Identify which cell holds the provided text, then report its (X, Y) central coordinate. 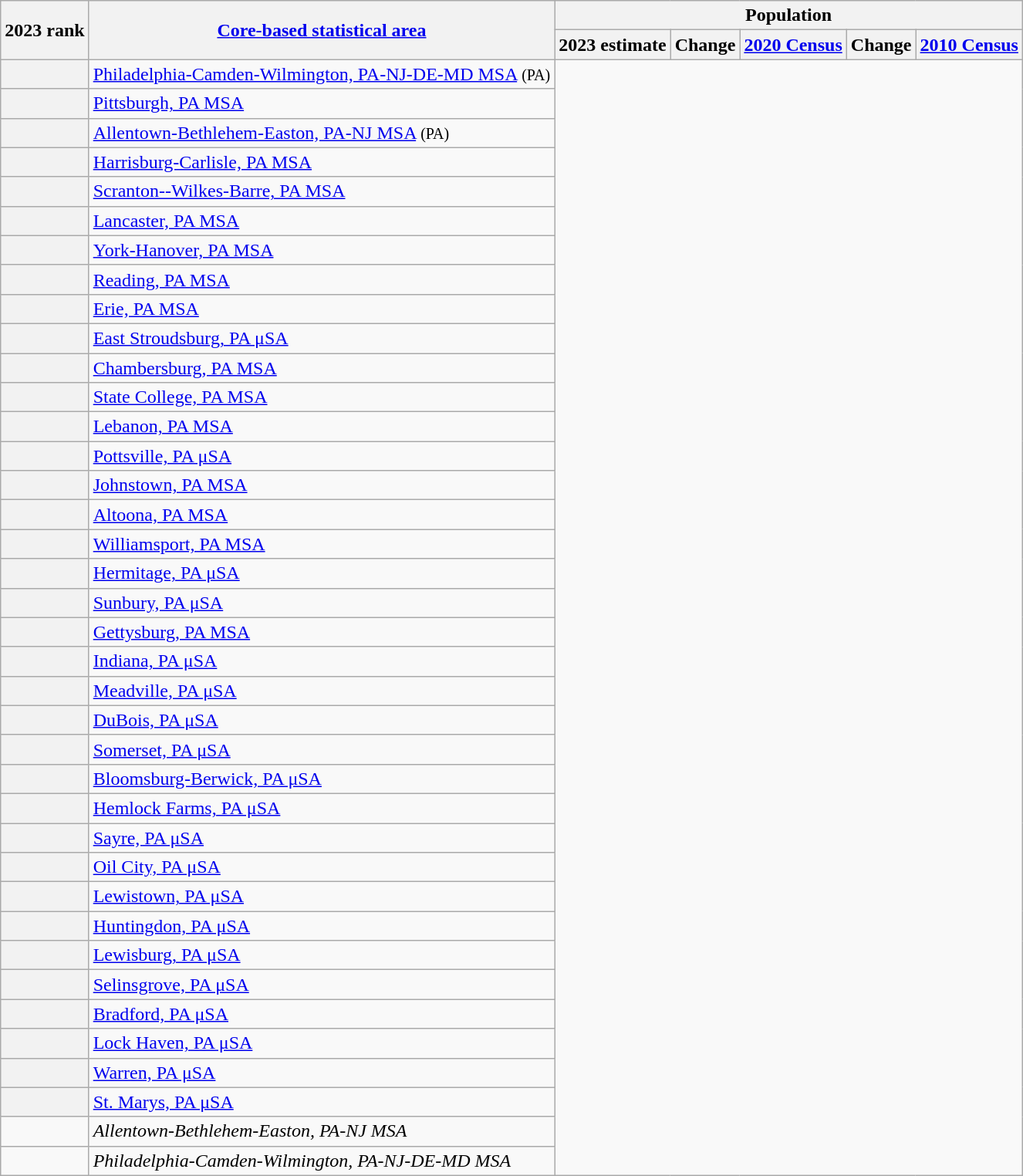
Gettysburg, PA MSA (322, 632)
2020 Census (793, 45)
Hemlock Farms, PA μSA (322, 808)
Pittsburgh, PA MSA (322, 103)
Erie, PA MSA (322, 309)
Philadelphia-Camden-Wilmington, PA-NJ-DE-MD MSA (PA) (322, 74)
Meadville, PA μSA (322, 691)
Huntingdon, PA μSA (322, 926)
Core-based statistical area (322, 30)
Warren, PA μSA (322, 1073)
Johnstown, PA MSA (322, 485)
York-Hanover, PA MSA (322, 250)
Philadelphia-Camden-Wilmington, PA-NJ-DE-MD MSA (322, 1161)
St. Marys, PA μSA (322, 1102)
Allentown-Bethlehem-Easton, PA-NJ MSA (PA) (322, 133)
2023 estimate (613, 45)
Harrisburg-Carlisle, PA MSA (322, 162)
Scranton--Wilkes-Barre, PA MSA (322, 191)
Lewistown, PA μSA (322, 897)
Sunbury, PA μSA (322, 603)
Chambersburg, PA MSA (322, 368)
Bradford, PA μSA (322, 1014)
2023 rank (45, 30)
Pottsville, PA μSA (322, 456)
Lebanon, PA MSA (322, 427)
East Stroudsburg, PA μSA (322, 338)
State College, PA MSA (322, 397)
Williamsport, PA MSA (322, 544)
Allentown-Bethlehem-Easton, PA-NJ MSA (322, 1131)
Sayre, PA μSA (322, 837)
Oil City, PA μSA (322, 867)
Population (788, 15)
Indiana, PA μSA (322, 661)
2010 Census (969, 45)
Lancaster, PA MSA (322, 221)
Altoona, PA MSA (322, 515)
Somerset, PA μSA (322, 749)
Bloomsburg-Berwick, PA μSA (322, 779)
Lock Haven, PA μSA (322, 1043)
Hermitage, PA μSA (322, 573)
Selinsgrove, PA μSA (322, 985)
Lewisburg, PA μSA (322, 955)
Reading, PA MSA (322, 279)
DuBois, PA μSA (322, 720)
